Identify which cell holds the provided text, then report its [X, Y] central coordinate. 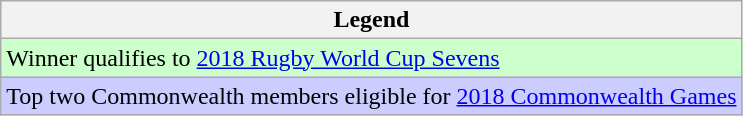
Legend [372, 20]
Winner qualifies to 2018 Rugby World Cup Sevens [372, 58]
Top two Commonwealth members eligible for 2018 Commonwealth Games [372, 96]
